Return [X, Y] of the center of cell containing provided text 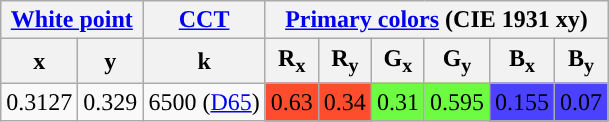
Bx [522, 61]
0.63 [292, 102]
White point [72, 20]
Rx [292, 61]
0.595 [456, 102]
Gy [456, 61]
x [40, 61]
0.34 [344, 102]
y [110, 61]
0.3127 [40, 102]
Primary colors (CIE 1931 xy) [436, 20]
6500 (D65) [204, 102]
CCT [204, 20]
Ry [344, 61]
0.329 [110, 102]
k [204, 61]
0.155 [522, 102]
0.31 [398, 102]
By [582, 61]
Gx [398, 61]
0.07 [582, 102]
